Identify which cell holds the provided text, then report its (X, Y) central coordinate. 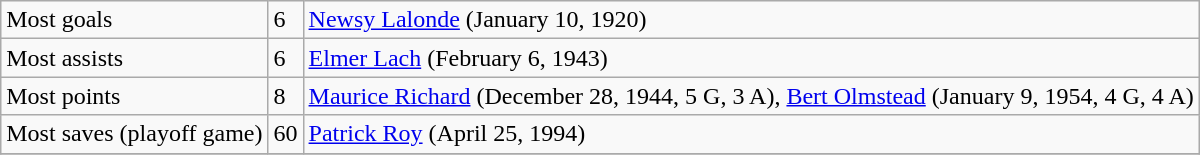
Most saves (playoff game) (134, 134)
Patrick Roy (April 25, 1994) (751, 134)
60 (286, 134)
Most assists (134, 58)
Elmer Lach (February 6, 1943) (751, 58)
Most points (134, 96)
Most goals (134, 20)
8 (286, 96)
Newsy Lalonde (January 10, 1920) (751, 20)
Maurice Richard (December 28, 1944, 5 G, 3 A), Bert Olmstead (January 9, 1954, 4 G, 4 A) (751, 96)
